Return the (x, y) coordinate for the center point of the cell that contains the specified text.  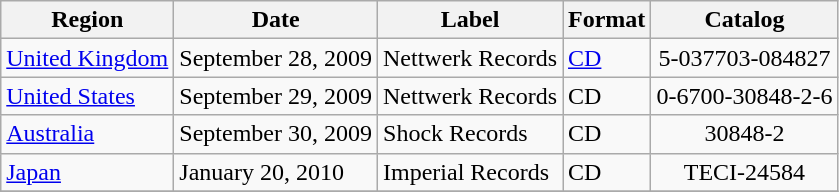
September 28, 2009 (276, 58)
TECI-24584 (744, 172)
September 30, 2009 (276, 134)
Format (607, 20)
0-6700-30848-2-6 (744, 96)
Shock Records (470, 134)
Date (276, 20)
Japan (88, 172)
United Kingdom (88, 58)
Region (88, 20)
Label (470, 20)
5-037703-084827 (744, 58)
January 20, 2010 (276, 172)
Imperial Records (470, 172)
September 29, 2009 (276, 96)
Catalog (744, 20)
Australia (88, 134)
30848-2 (744, 134)
United States (88, 96)
